Capture the cell that displays the provided text and extract its [x, y] central coordinate. 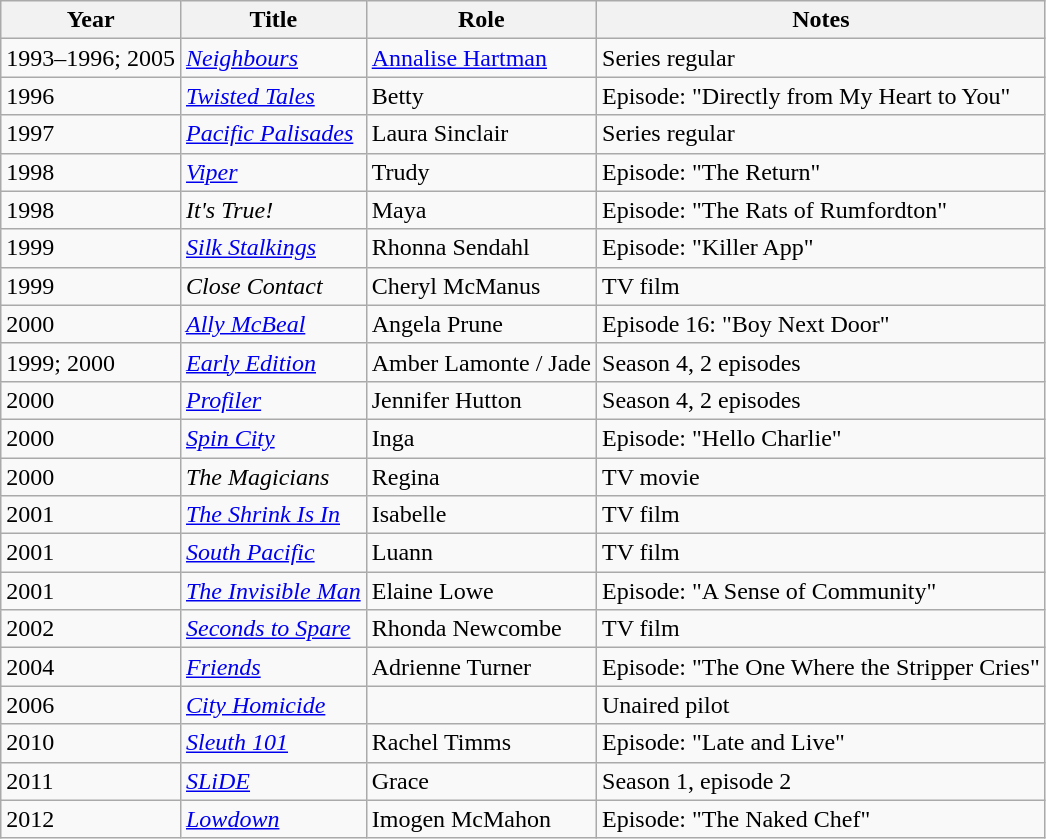
1997 [91, 134]
Rhonna Sendahl [481, 248]
Lowdown [273, 819]
Year [91, 20]
1993–1996; 2005 [91, 58]
Twisted Tales [273, 96]
1999; 2000 [91, 362]
Title [273, 20]
Imogen McMahon [481, 819]
Luann [481, 553]
Laura Sinclair [481, 134]
2011 [91, 781]
Cheryl McManus [481, 286]
Episode: "The Rats of Rumfordton" [822, 210]
Neighbours [273, 58]
The Invisible Man [273, 591]
Profiler [273, 400]
2010 [91, 743]
South Pacific [273, 553]
Friends [273, 667]
It's True! [273, 210]
Rhonda Newcombe [481, 629]
City Homicide [273, 705]
Rachel Timms [481, 743]
Grace [481, 781]
TV movie [822, 477]
Pacific Palisades [273, 134]
Regina [481, 477]
Trudy [481, 172]
2004 [91, 667]
Episode 16: "Boy Next Door" [822, 324]
Season 1, episode 2 [822, 781]
Episode: "Late and Live" [822, 743]
Angela Prune [481, 324]
2006 [91, 705]
The Shrink Is In [273, 515]
Betty [481, 96]
Episode: "Killer App" [822, 248]
Sleuth 101 [273, 743]
1996 [91, 96]
Jennifer Hutton [481, 400]
Episode: "The Naked Chef" [822, 819]
SLiDE [273, 781]
2002 [91, 629]
Episode: "The Return" [822, 172]
The Magicians [273, 477]
Isabelle [481, 515]
2012 [91, 819]
Ally McBeal [273, 324]
Episode: "A Sense of Community" [822, 591]
Viper [273, 172]
Close Contact [273, 286]
Elaine Lowe [481, 591]
Annalise Hartman [481, 58]
Inga [481, 438]
Episode: "Directly from My Heart to You" [822, 96]
Unaired pilot [822, 705]
Notes [822, 20]
Episode: "The One Where the Stripper Cries" [822, 667]
Amber Lamonte / Jade [481, 362]
Seconds to Spare [273, 629]
Silk Stalkings [273, 248]
Spin City [273, 438]
Early Edition [273, 362]
Adrienne Turner [481, 667]
Maya [481, 210]
Role [481, 20]
Episode: "Hello Charlie" [822, 438]
